Identify which cell holds the provided text, then report its [x, y] central coordinate. 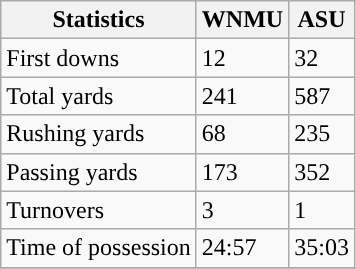
35:03 [322, 248]
WNMU [242, 20]
Total yards [99, 96]
Rushing yards [99, 134]
235 [322, 134]
Time of possession [99, 248]
12 [242, 58]
24:57 [242, 248]
173 [242, 172]
241 [242, 96]
1 [322, 210]
3 [242, 210]
32 [322, 58]
Statistics [99, 20]
First downs [99, 58]
587 [322, 96]
ASU [322, 20]
Turnovers [99, 210]
Passing yards [99, 172]
68 [242, 134]
352 [322, 172]
